Search for the cell housing the specified text and yield its [x, y] center coordinate. 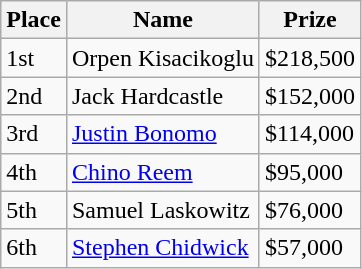
3rd [34, 134]
Name [162, 20]
Jack Hardcastle [162, 96]
$218,500 [310, 58]
$95,000 [310, 172]
$114,000 [310, 134]
2nd [34, 96]
Justin Bonomo [162, 134]
5th [34, 210]
$76,000 [310, 210]
1st [34, 58]
6th [34, 248]
$152,000 [310, 96]
Samuel Laskowitz [162, 210]
Place [34, 20]
$57,000 [310, 248]
Stephen Chidwick [162, 248]
4th [34, 172]
Chino Reem [162, 172]
Orpen Kisacikoglu [162, 58]
Prize [310, 20]
